For the text-containing cell, return its midpoint in [x, y] coordinate format. 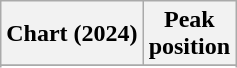
Chart (2024) [72, 34]
Peakposition [189, 34]
